Pinpoint the cell where the given text exists, returning its (X, Y) midpoint coordinate. 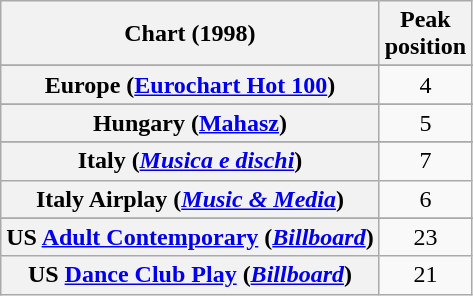
5 (425, 123)
US Adult Contemporary (Billboard) (190, 237)
23 (425, 237)
4 (425, 85)
6 (425, 199)
Hungary (Mahasz) (190, 123)
Italy (Musica e dischi) (190, 161)
US Dance Club Play (Billboard) (190, 275)
21 (425, 275)
Chart (1998) (190, 34)
Peakposition (425, 34)
Italy Airplay (Music & Media) (190, 199)
Europe (Eurochart Hot 100) (190, 85)
7 (425, 161)
